Return the (X, Y) coordinate for the center point of the cell that contains the specified text.  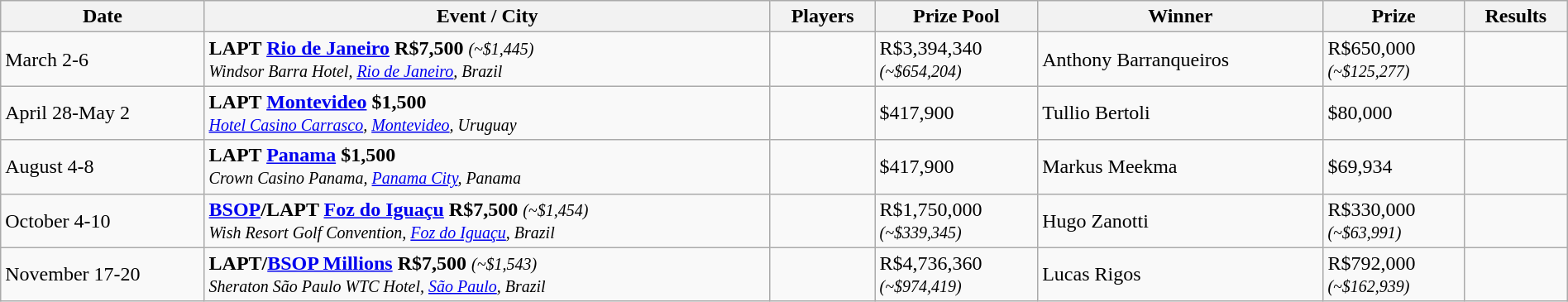
August 4-8 (103, 167)
R$330,000(~$63,991) (1394, 220)
$80,000 (1394, 113)
Markus Meekma (1181, 167)
Tullio Bertoli (1181, 113)
R$650,000(~$125,277) (1394, 60)
R$792,000(~$162,939) (1394, 275)
October 4-10 (103, 220)
Hugo Zanotti (1181, 220)
November 17-20 (103, 275)
Winner (1181, 17)
Results (1515, 17)
BSOP/LAPT Foz do Iguaçu R$7,500 (~$1,454)Wish Resort Golf Convention, Foz do Iguaçu, Brazil (487, 220)
Lucas Rigos (1181, 275)
LAPT Rio de Janeiro R$7,500 (~$1,445)Windsor Barra Hotel, Rio de Janeiro, Brazil (487, 60)
LAPT/BSOP Millions R$7,500 (~$1,543)Sheraton São Paulo WTC Hotel, São Paulo, Brazil (487, 275)
R$3,394,340(~$654,204) (956, 60)
LAPT Panama $1,500Crown Casino Panama, Panama City, Panama (487, 167)
Event / City (487, 17)
Players (822, 17)
LAPT Montevideo $1,500Hotel Casino Carrasco, Montevideo, Uruguay (487, 113)
Anthony Barranqueiros (1181, 60)
R$4,736,360(~$974,419) (956, 275)
Date (103, 17)
March 2-6 (103, 60)
Prize Pool (956, 17)
Prize (1394, 17)
April 28-May 2 (103, 113)
R$1,750,000(~$339,345) (956, 220)
$69,934 (1394, 167)
